Determine the [x, y] coordinate at the center of the cell enclosing the given text.  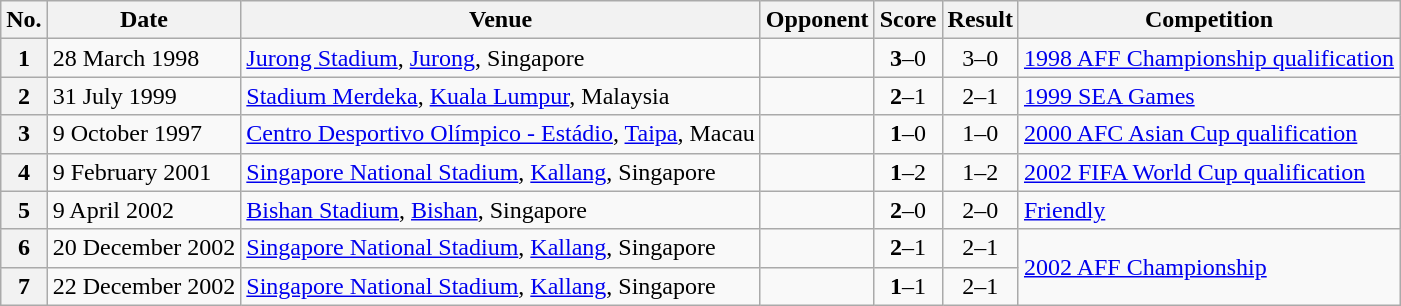
6 [24, 248]
2 [24, 96]
2002 FIFA World Cup qualification [1208, 172]
Result [980, 20]
5 [24, 210]
Bishan Stadium, Bishan, Singapore [501, 210]
Competition [1208, 20]
Stadium Merdeka, Kuala Lumpur, Malaysia [501, 96]
20 December 2002 [144, 248]
Centro Desportivo Olímpico - Estádio, Taipa, Macau [501, 134]
2002 AFF Championship [1208, 267]
31 July 1999 [144, 96]
No. [24, 20]
Venue [501, 20]
28 March 1998 [144, 58]
9 February 2001 [144, 172]
Jurong Stadium, Jurong, Singapore [501, 58]
1 [24, 58]
1–1 [908, 286]
1998 AFF Championship qualification [1208, 58]
7 [24, 286]
9 October 1997 [144, 134]
Opponent [817, 20]
Friendly [1208, 210]
2000 AFC Asian Cup qualification [1208, 134]
3 [24, 134]
1999 SEA Games [1208, 96]
22 December 2002 [144, 286]
9 April 2002 [144, 210]
Score [908, 20]
Date [144, 20]
4 [24, 172]
